Identify which cell holds the provided text, then report its [X, Y] central coordinate. 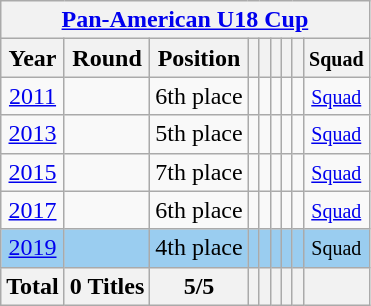
Pan-American U18 Cup [185, 20]
2017 [33, 210]
4th place [199, 248]
2013 [33, 134]
Total [33, 286]
2011 [33, 96]
5/5 [199, 286]
Position [199, 58]
Year [33, 58]
7th place [199, 172]
0 Titles [107, 286]
2015 [33, 172]
2019 [33, 248]
5th place [199, 134]
Round [107, 58]
